Extract the [X, Y] coordinate from the center of the cell holding the provided text.  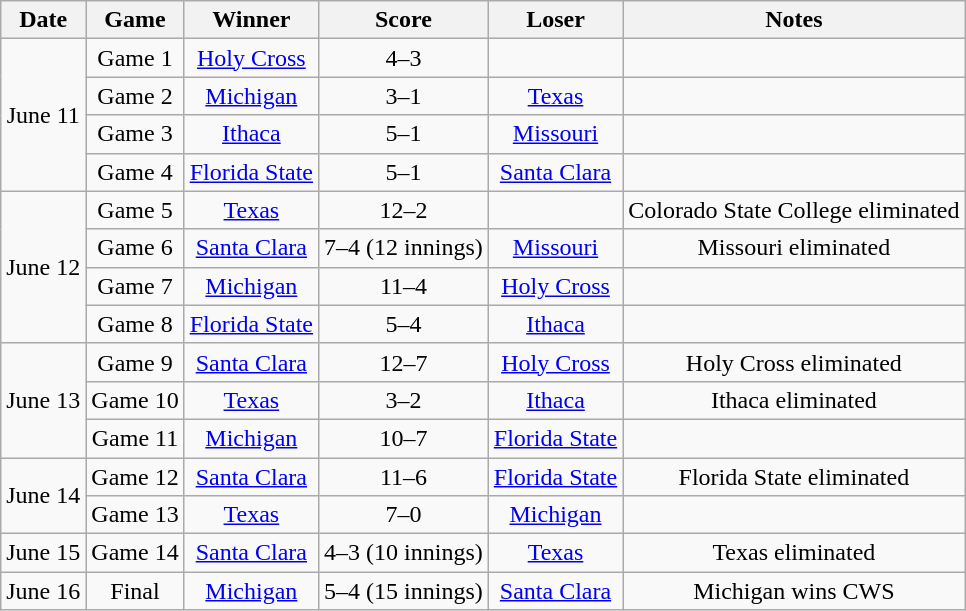
Winner [251, 20]
June 14 [44, 496]
12–7 [404, 362]
Loser [555, 20]
Game 5 [135, 210]
Michigan wins CWS [794, 591]
12–2 [404, 210]
Game 8 [135, 324]
3–2 [404, 400]
Florida State eliminated [794, 477]
Game 4 [135, 172]
June 12 [44, 267]
Date [44, 20]
11–4 [404, 286]
Final [135, 591]
Missouri eliminated [794, 248]
Colorado State College eliminated [794, 210]
4–3 [404, 58]
4–3 (10 innings) [404, 553]
Score [404, 20]
7–4 (12 innings) [404, 248]
Game 14 [135, 553]
Game 12 [135, 477]
11–6 [404, 477]
Game [135, 20]
3–1 [404, 96]
Game 9 [135, 362]
10–7 [404, 438]
Game 3 [135, 134]
Game 13 [135, 515]
Ithaca eliminated [794, 400]
Game 11 [135, 438]
Game 10 [135, 400]
5–4 (15 innings) [404, 591]
Holy Cross eliminated [794, 362]
5–4 [404, 324]
Texas eliminated [794, 553]
Game 1 [135, 58]
June 15 [44, 553]
June 16 [44, 591]
Game 7 [135, 286]
June 11 [44, 115]
7–0 [404, 515]
Game 2 [135, 96]
Game 6 [135, 248]
Notes [794, 20]
June 13 [44, 400]
